Extract the (X, Y) coordinate from the center of the cell holding the provided text.  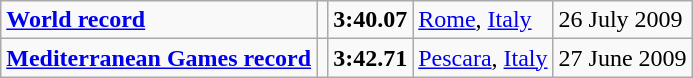
World record (159, 20)
27 June 2009 (622, 58)
Pescara, Italy (483, 58)
3:40.07 (370, 20)
Mediterranean Games record (159, 58)
Rome, Italy (483, 20)
3:42.71 (370, 58)
26 July 2009 (622, 20)
